Capture the cell that displays the provided text and extract its (x, y) central coordinate. 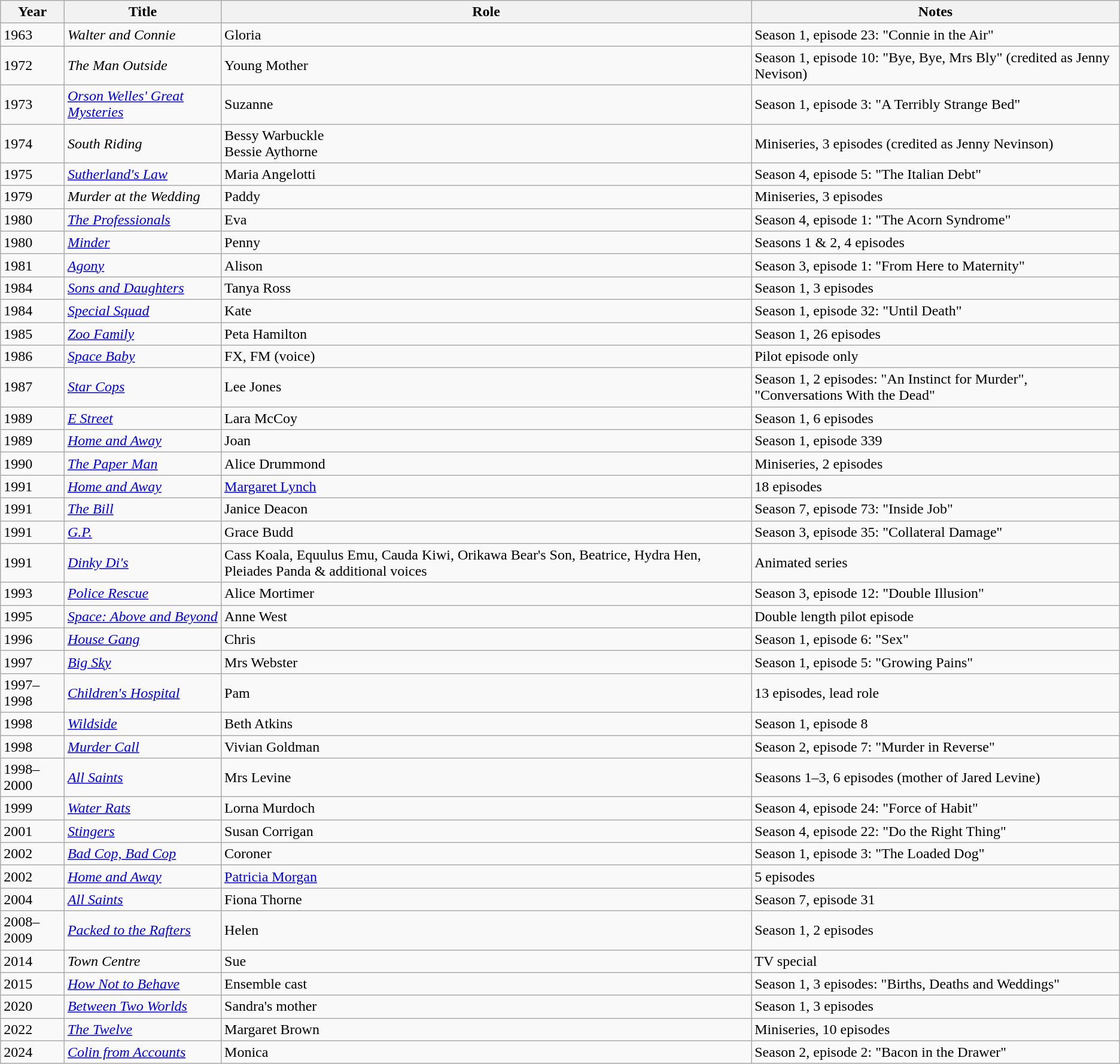
Season 1, episode 32: "Until Death" (936, 311)
Wildside (142, 723)
Season 1, episode 8 (936, 723)
Season 7, episode 31 (936, 899)
Young Mother (486, 66)
Coroner (486, 854)
1995 (32, 616)
Agony (142, 265)
Star Cops (142, 388)
Mrs Levine (486, 778)
Water Rats (142, 808)
Lee Jones (486, 388)
Bessy WarbuckleBessie Aythorne (486, 144)
1993 (32, 594)
Monica (486, 1052)
Seasons 1 & 2, 4 episodes (936, 242)
Ensemble cast (486, 984)
2008–2009 (32, 930)
Big Sky (142, 662)
Lorna Murdoch (486, 808)
G.P. (142, 532)
Mrs Webster (486, 662)
1974 (32, 144)
Minder (142, 242)
Susan Corrigan (486, 831)
Special Squad (142, 311)
Sons and Daughters (142, 288)
Stingers (142, 831)
Maria Angelotti (486, 174)
Season 1, episode 23: "Connie in the Air" (936, 35)
2020 (32, 1007)
1997 (32, 662)
Pilot episode only (936, 357)
Season 1, episode 10: "Bye, Bye, Mrs Bly" (credited as Jenny Nevison) (936, 66)
Eva (486, 220)
5 episodes (936, 877)
South Riding (142, 144)
Season 2, episode 7: "Murder in Reverse" (936, 746)
Sandra's mother (486, 1007)
1987 (32, 388)
Miniseries, 3 episodes (936, 197)
Margaret Lynch (486, 487)
Penny (486, 242)
Sue (486, 961)
Double length pilot episode (936, 616)
Animated series (936, 563)
Tanya Ross (486, 288)
House Gang (142, 639)
Children's Hospital (142, 693)
Suzanne (486, 104)
Alice Mortimer (486, 594)
2024 (32, 1052)
Kate (486, 311)
Vivian Goldman (486, 746)
Space: Above and Beyond (142, 616)
1998–2000 (32, 778)
Season 4, episode 5: "The Italian Debt" (936, 174)
1990 (32, 464)
Bad Cop, Bad Cop (142, 854)
18 episodes (936, 487)
2015 (32, 984)
Helen (486, 930)
1972 (32, 66)
Season 1, episode 339 (936, 441)
Gloria (486, 35)
Peta Hamilton (486, 333)
E Street (142, 418)
Space Baby (142, 357)
Miniseries, 2 episodes (936, 464)
Between Two Worlds (142, 1007)
1973 (32, 104)
Paddy (486, 197)
13 episodes, lead role (936, 693)
Janice Deacon (486, 509)
2014 (32, 961)
Seasons 1–3, 6 episodes (mother of Jared Levine) (936, 778)
Season 1, 2 episodes (936, 930)
Season 1, episode 3: "A Terribly Strange Bed" (936, 104)
Alison (486, 265)
The Paper Man (142, 464)
Zoo Family (142, 333)
1975 (32, 174)
1996 (32, 639)
Margaret Brown (486, 1029)
Season 1, 2 episodes: "An Instinct for Murder", "Conversations With the Dead" (936, 388)
Anne West (486, 616)
Season 1, 26 episodes (936, 333)
1997–1998 (32, 693)
Murder at the Wedding (142, 197)
Sutherland's Law (142, 174)
Season 1, 6 episodes (936, 418)
Colin from Accounts (142, 1052)
Season 7, episode 73: "Inside Job" (936, 509)
Season 2, episode 2: "Bacon in the Drawer" (936, 1052)
2001 (32, 831)
Season 1, episode 5: "Growing Pains" (936, 662)
Lara McCoy (486, 418)
Dinky Di's (142, 563)
Title (142, 12)
Season 4, episode 22: "Do the Right Thing" (936, 831)
Miniseries, 3 episodes (credited as Jenny Nevinson) (936, 144)
How Not to Behave (142, 984)
Season 3, episode 35: "Collateral Damage" (936, 532)
Miniseries, 10 episodes (936, 1029)
Walter and Connie (142, 35)
Season 4, episode 1: "The Acorn Syndrome" (936, 220)
Notes (936, 12)
2022 (32, 1029)
The Twelve (142, 1029)
1963 (32, 35)
1985 (32, 333)
Murder Call (142, 746)
Role (486, 12)
The Professionals (142, 220)
Year (32, 12)
Grace Budd (486, 532)
1999 (32, 808)
Cass Koala, Equulus Emu, Cauda Kiwi, Orikawa Bear's Son, Beatrice, Hydra Hen, Pleiades Panda & additional voices (486, 563)
1986 (32, 357)
Fiona Thorne (486, 899)
Season 4, episode 24: "Force of Habit" (936, 808)
Police Rescue (142, 594)
Joan (486, 441)
Patricia Morgan (486, 877)
Town Centre (142, 961)
1981 (32, 265)
Orson Welles' Great Mysteries (142, 104)
Packed to the Rafters (142, 930)
Chris (486, 639)
Season 3, episode 1: "From Here to Maternity" (936, 265)
Season 3, episode 12: "Double Illusion" (936, 594)
Pam (486, 693)
2004 (32, 899)
The Man Outside (142, 66)
Alice Drummond (486, 464)
Beth Atkins (486, 723)
1979 (32, 197)
Season 1, episode 6: "Sex" (936, 639)
The Bill (142, 509)
FX, FM (voice) (486, 357)
TV special (936, 961)
Season 1, episode 3: "The Loaded Dog" (936, 854)
Season 1, 3 episodes: "Births, Deaths and Weddings" (936, 984)
